For the text-containing cell, return its midpoint in [x, y] coordinate format. 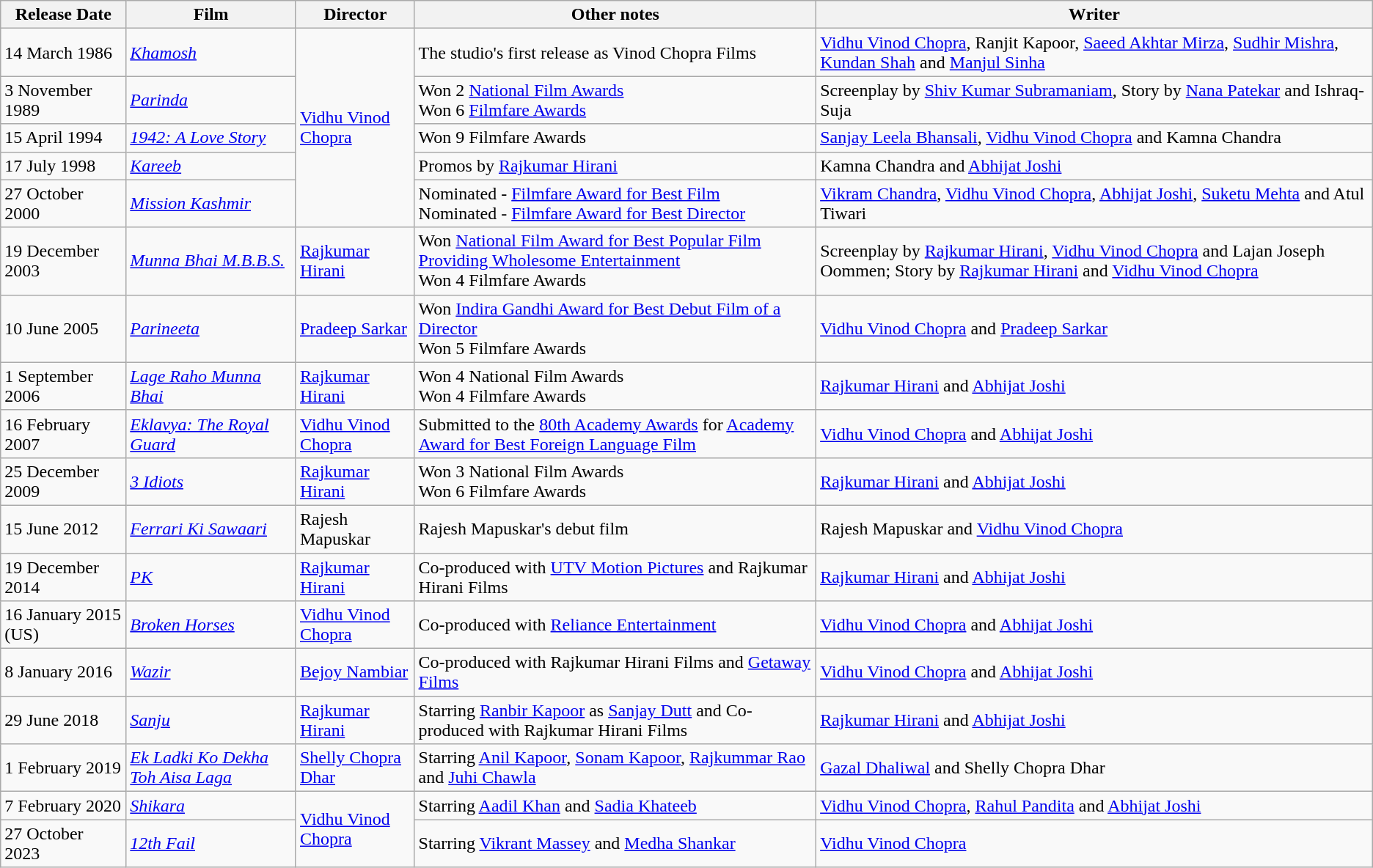
Submitted to the 80th Academy Awards for Academy Award for Best Foreign Language Film [615, 434]
Co-produced with Rajkumar Hirani Films and Getaway Films [615, 673]
Promos by Rajkumar Hirani [615, 166]
Vidhu Vinod Chopra, Ranjit Kapoor, Saeed Akhtar Mirza, Sudhir Mishra, Kundan Shah and Manjul Sinha [1094, 53]
Won 9 Filmfare Awards [615, 138]
1 September 2006 [63, 386]
Won 4 National Film AwardsWon 4 Filmfare Awards [615, 386]
Starring Anil Kapoor, Sonam Kapoor, Rajkummar Rao and Juhi Chawla [615, 768]
Ferrari Ki Sawaari [211, 529]
1 February 2019 [63, 768]
Co-produced with Reliance Entertainment [615, 625]
Bejoy Nambiar [355, 673]
Writer [1094, 15]
Gazal Dhaliwal and Shelly Chopra Dhar [1094, 768]
Kareeb [211, 166]
Wazir [211, 673]
Nominated - Filmfare Award for Best FilmNominated - Filmfare Award for Best Director [615, 204]
Screenplay by Shiv Kumar Subramaniam, Story by Nana Patekar and Ishraq-Suja [1094, 100]
10 June 2005 [63, 328]
27 October 2000 [63, 204]
Film [211, 15]
Vidhu Vinod Chopra and Pradeep Sarkar [1094, 328]
Sanjay Leela Bhansali, Vidhu Vinod Chopra and Kamna Chandra [1094, 138]
17 July 1998 [63, 166]
19 December 2003 [63, 261]
Starring Vikrant Massey and Medha Shankar [615, 843]
Shelly Chopra Dhar [355, 768]
Kamna Chandra and Abhijat Joshi [1094, 166]
1942: A Love Story [211, 138]
29 June 2018 [63, 720]
Director [355, 15]
15 June 2012 [63, 529]
16 February 2007 [63, 434]
Shikara [211, 806]
19 December 2014 [63, 576]
Screenplay by Rajkumar Hirani, Vidhu Vinod Chopra and Lajan Joseph Oommen; Story by Rajkumar Hirani and Vidhu Vinod Chopra [1094, 261]
Won National Film Award for Best Popular Film Providing Wholesome EntertainmentWon 4 Filmfare Awards [615, 261]
7 February 2020 [63, 806]
PK [211, 576]
Starring Aadil Khan and Sadia Khateeb [615, 806]
Rajesh Mapuskar's debut film [615, 529]
Rajesh Mapuskar [355, 529]
Pradeep Sarkar [355, 328]
3 November 1989 [63, 100]
Vidhu Vinod Chopra, Rahul Pandita and Abhijat Joshi [1094, 806]
Vikram Chandra, Vidhu Vinod Chopra, Abhijat Joshi, Suketu Mehta and Atul Tiwari [1094, 204]
Starring Ranbir Kapoor as Sanjay Dutt and Co-produced with Rajkumar Hirani Films [615, 720]
14 March 1986 [63, 53]
Co-produced with UTV Motion Pictures and Rajkumar Hirani Films [615, 576]
Won 3 National Film AwardsWon 6 Filmfare Awards [615, 481]
The studio's first release as Vinod Chopra Films [615, 53]
Munna Bhai M.B.B.S. [211, 261]
Other notes [615, 15]
8 January 2016 [63, 673]
3 Idiots [211, 481]
Parineeta [211, 328]
12th Fail [211, 843]
Won Indira Gandhi Award for Best Debut Film of a DirectorWon 5 Filmfare Awards [615, 328]
Release Date [63, 15]
15 April 1994 [63, 138]
Broken Horses [211, 625]
Ek Ladki Ko Dekha Toh Aisa Laga [211, 768]
Eklavya: The Royal Guard [211, 434]
Mission Kashmir [211, 204]
Parinda [211, 100]
16 January 2015 (US) [63, 625]
25 December 2009 [63, 481]
Lage Raho Munna Bhai [211, 386]
27 October 2023 [63, 843]
Sanju [211, 720]
Khamosh [211, 53]
Rajesh Mapuskar and Vidhu Vinod Chopra [1094, 529]
Won 2 National Film AwardsWon 6 Filmfare Awards [615, 100]
